Return (x, y) of the center of cell containing provided text 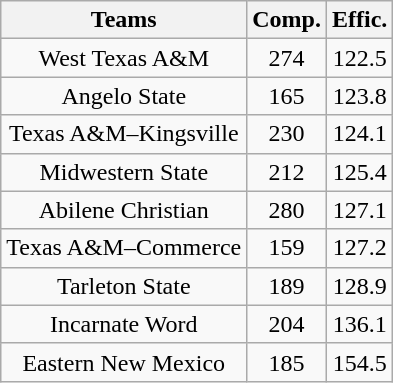
Abilene Christian (124, 210)
Texas A&M–Commerce (124, 248)
204 (287, 324)
122.5 (359, 58)
125.4 (359, 172)
154.5 (359, 362)
Eastern New Mexico (124, 362)
Effic. (359, 20)
123.8 (359, 96)
212 (287, 172)
189 (287, 286)
128.9 (359, 286)
165 (287, 96)
159 (287, 248)
124.1 (359, 134)
127.2 (359, 248)
Incarnate Word (124, 324)
136.1 (359, 324)
127.1 (359, 210)
West Texas A&M (124, 58)
230 (287, 134)
274 (287, 58)
Midwestern State (124, 172)
Angelo State (124, 96)
Tarleton State (124, 286)
Texas A&M–Kingsville (124, 134)
Teams (124, 20)
Comp. (287, 20)
185 (287, 362)
280 (287, 210)
